Return [x, y] of the center of cell containing provided text 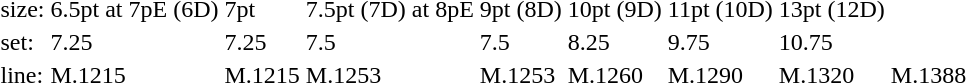
9.75 [720, 42]
8.25 [614, 42]
10.75 [832, 42]
